Provide the [x, y] coordinate of the cell's center where the given text is located.  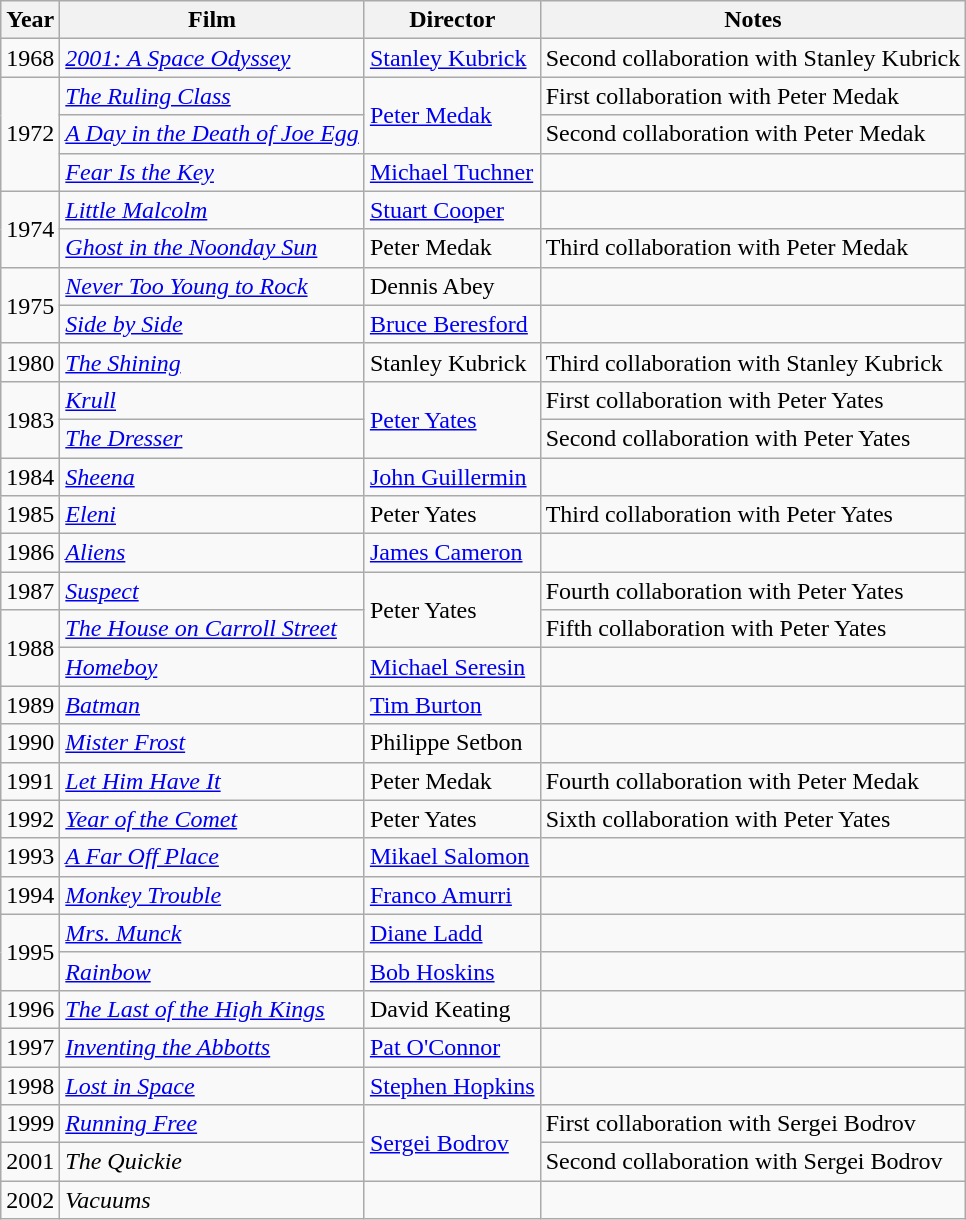
Never Too Young to Rock [212, 286]
1990 [30, 743]
1975 [30, 305]
Diane Ladd [452, 933]
1984 [30, 477]
1974 [30, 229]
Michael Tuchner [452, 172]
Krull [212, 400]
First collaboration with Sergei Bodrov [753, 1124]
Notes [753, 20]
Mrs. Munck [212, 933]
2002 [30, 1200]
Tim Burton [452, 705]
Homeboy [212, 667]
1983 [30, 419]
Fear Is the Key [212, 172]
Sixth collaboration with Peter Yates [753, 819]
2001: A Space Odyssey [212, 58]
Franco Amurri [452, 895]
Fourth collaboration with Peter Yates [753, 591]
Second collaboration with Stanley Kubrick [753, 58]
Third collaboration with Peter Medak [753, 248]
Michael Seresin [452, 667]
Vacuums [212, 1200]
The Quickie [212, 1162]
Inventing the Abbotts [212, 1047]
Pat O'Connor [452, 1047]
Sergei Bodrov [452, 1143]
The House on Carroll Street [212, 629]
Stuart Cooper [452, 210]
1987 [30, 591]
2001 [30, 1162]
1986 [30, 553]
Film [212, 20]
1968 [30, 58]
1994 [30, 895]
1997 [30, 1047]
Philippe Setbon [452, 743]
1998 [30, 1085]
A Far Off Place [212, 857]
David Keating [452, 1009]
Mister Frost [212, 743]
1985 [30, 515]
Bruce Beresford [452, 324]
Second collaboration with Peter Medak [753, 134]
Aliens [212, 553]
1995 [30, 952]
1993 [30, 857]
Batman [212, 705]
Side by Side [212, 324]
Third collaboration with Peter Yates [753, 515]
1992 [30, 819]
Ghost in the Noonday Sun [212, 248]
Director [452, 20]
1989 [30, 705]
First collaboration with Peter Yates [753, 400]
1999 [30, 1124]
Eleni [212, 515]
Year [30, 20]
Let Him Have It [212, 781]
A Day in the Death of Joe Egg [212, 134]
Suspect [212, 591]
The Dresser [212, 438]
Second collaboration with Peter Yates [753, 438]
1996 [30, 1009]
Rainbow [212, 971]
Fourth collaboration with Peter Medak [753, 781]
Running Free [212, 1124]
The Ruling Class [212, 96]
Little Malcolm [212, 210]
1991 [30, 781]
Second collaboration with Sergei Bodrov [753, 1162]
Stephen Hopkins [452, 1085]
Monkey Trouble [212, 895]
1980 [30, 362]
Lost in Space [212, 1085]
Fifth collaboration with Peter Yates [753, 629]
Dennis Abey [452, 286]
Bob Hoskins [452, 971]
Year of the Comet [212, 819]
The Shining [212, 362]
James Cameron [452, 553]
Third collaboration with Stanley Kubrick [753, 362]
First collaboration with Peter Medak [753, 96]
The Last of the High Kings [212, 1009]
Mikael Salomon [452, 857]
John Guillermin [452, 477]
1972 [30, 134]
Sheena [212, 477]
1988 [30, 648]
